Return (x, y) of the center of cell containing provided text 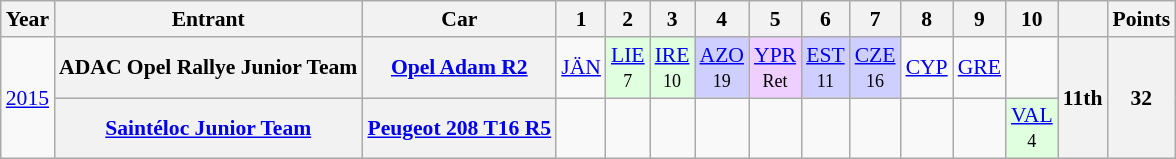
4 (722, 19)
3 (672, 19)
CYP (927, 68)
11th (1083, 98)
VAL4 (1032, 128)
GRE (980, 68)
AZO19 (722, 68)
Car (459, 19)
CZE16 (876, 68)
Entrant (208, 19)
Opel Adam R2 (459, 68)
JÄN (581, 68)
9 (980, 19)
6 (826, 19)
Peugeot 208 T16 R5 (459, 128)
7 (876, 19)
8 (927, 19)
5 (775, 19)
Saintéloc Junior Team (208, 128)
32 (1141, 98)
ADAC Opel Rallye Junior Team (208, 68)
IRE10 (672, 68)
2015 (28, 98)
2 (628, 19)
Year (28, 19)
10 (1032, 19)
EST11 (826, 68)
Points (1141, 19)
YPRRet (775, 68)
LIE7 (628, 68)
1 (581, 19)
